For the text-containing cell, return its midpoint in (x, y) coordinate format. 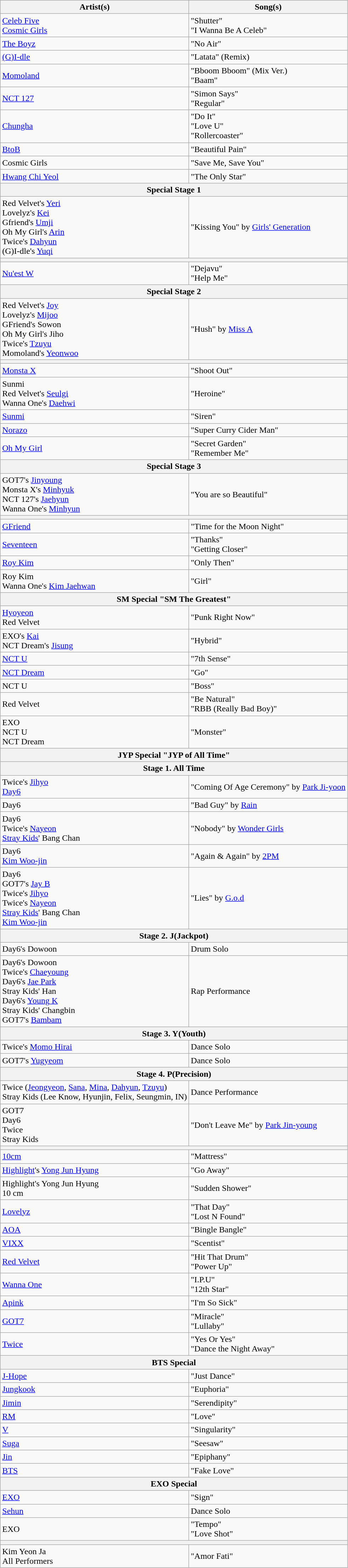
"Amor Fati" (268, 1556)
"Latata" (Remix) (268, 57)
NCT Dream (95, 672)
"Time for the Moon Night" (268, 526)
Sunmi (95, 416)
"Fake Love" (268, 1470)
"Serendipity" (268, 1403)
Jungkook (95, 1389)
GOT7's JinyoungMonsta X's MinhyukNCT 127's JaehyunWanna One's Minhyun (95, 494)
Suga (95, 1443)
J-Hope (95, 1376)
Day6Kim Woo-jin (95, 856)
Special Stage 3 (174, 466)
"You are so Beautiful" (268, 494)
"Heroine" (268, 393)
Roy Kim (95, 562)
Day6 (95, 805)
"No Air" (268, 44)
"Seesaw" (268, 1443)
Kim Yeon JaAll Performers (95, 1556)
Seventeen (95, 544)
Special Stage 1 (174, 190)
"Mattress" (268, 1157)
"Beautiful Pain" (268, 149)
"Boss" (268, 686)
"7th Sense" (268, 659)
"Secret Garden""Remember Me" (268, 448)
Stage 4. P(Precision) (174, 1074)
Highlight's Yong Jun Hyung10 cm (95, 1188)
"Dejavu""Help Me" (268, 274)
"Save Me, Save You" (268, 163)
BTS Special (174, 1362)
Stage 1. All Time (174, 768)
"Love" (268, 1416)
"Don't Leave Me" by Park Jin-young (268, 1125)
"Do It""Love U""Rollercoaster" (268, 126)
Wanna One (95, 1284)
"Siren" (268, 416)
"Girl" (268, 581)
"Shoot Out" (268, 370)
RM (95, 1416)
Norazo (95, 430)
Twice (Jeongyeon, Sana, Mina, Dahyun, Tzuyu)Stray Kids (Lee Know, Hyunjin, Felix, Seungmin, IN) (95, 1092)
Apink (95, 1303)
GFriend (95, 526)
"Tempo""Love Shot" (268, 1529)
"Simon Says""Regular" (268, 99)
BtoB (95, 149)
Artist(s) (95, 7)
Dance Performance (268, 1092)
"Be Natural""RBB (Really Bad Boy)" (268, 704)
"Shutter""I Wanna Be A Celeb" (268, 26)
"The Only Star" (268, 176)
"Bboom Bboom" (Mix Ver.)"Baam" (268, 75)
"Go Away" (268, 1170)
"That Day""Lost N Found" (268, 1211)
"Hit That Drum""Power Up" (268, 1261)
BTS (95, 1470)
"Epiphany" (268, 1457)
Red Velvet's YeriLovelyz's KeiGfriend's UmjiOh My Girl's ArinTwice's Dahyun(G)I-dle's Yuqi (95, 227)
EXO's KaiNCT Dream's Jisung (95, 641)
EXO Special (174, 1484)
Cosmic Girls (95, 163)
"Just Dance" (268, 1376)
Twice (95, 1344)
"Super Curry Cider Man" (268, 430)
Special Stage 2 (174, 292)
GOT7's Yugyeom (95, 1060)
NCT 127 (95, 99)
"Scentist" (268, 1243)
Highlight's Yong Jun Hyung (95, 1170)
EXONCT UNCT Dream (95, 732)
Sehun (95, 1511)
Stage 3. Y(Youth) (174, 1034)
"Only Then" (268, 562)
"Sudden Shower" (268, 1188)
HyoyeonRed Velvet (95, 617)
"Coming Of Age Ceremony" by Park Ji-yoon (268, 787)
Celeb FiveCosmic Girls (95, 26)
"Kissing You" by Girls' Generation (268, 227)
"Bad Guy" by Rain (268, 805)
V (95, 1430)
Momoland (95, 75)
Song(s) (268, 7)
GOT7 (95, 1321)
Twice's Momo Hirai (95, 1047)
SunmiRed Velvet's SeulgiWanna One's Daehwi (95, 393)
"Sign" (268, 1497)
VIXX (95, 1243)
"Again & Again" by 2PM (268, 856)
Jin (95, 1457)
GOT7Day6TwiceStray Kids (95, 1125)
"Nobody" by Wonder Girls (268, 828)
Red Velvet's JoyLovelyz's MijooGFriend's SowonOh My Girl's JihoTwice's TzuyuMomoland's Yeonwoo (95, 329)
The Boyz (95, 44)
Stage 2. J(Jackpot) (174, 935)
Rap Performance (268, 991)
"Yes Or Yes""Dance the Night Away" (268, 1344)
Day6GOT7's Jay BTwice's JihyoTwice's NayeonStray Kids' Bang ChanKim Woo-jin (95, 898)
"I.P.U""12th Star" (268, 1284)
"Punk Right Now" (268, 617)
SM Special "SM The Greatest" (174, 599)
AOA (95, 1230)
Day6's Dowoon (95, 949)
Twice's JihyoDay6 (95, 787)
Roy KimWanna One's Kim Jaehwan (95, 581)
Day6's DowoonTwice's ChaeyoungDay6's Jae ParkStray Kids' HanDay6's Young KStray Kids' ChangbinGOT7's Bambam (95, 991)
"Miracle""Lullaby" (268, 1321)
JYP Special "JYP of All Time" (174, 755)
10cm (95, 1157)
"Monster" (268, 732)
"Bingle Bangle" (268, 1230)
Day6Twice's NayeonStray Kids' Bang Chan (95, 828)
"I'm So Sick" (268, 1303)
"Singularity" (268, 1430)
"Euphoria" (268, 1389)
"Thanks""Getting Closer" (268, 544)
(G)I-dle (95, 57)
Hwang Chi Yeol (95, 176)
Oh My Girl (95, 448)
Chungha (95, 126)
Nu'est W (95, 274)
Jimin (95, 1403)
"Go" (268, 672)
"Lies" by G.o.d (268, 898)
"Hybrid" (268, 641)
"Hush" by Miss A (268, 329)
Monsta X (95, 370)
Drum Solo (268, 949)
Lovelyz (95, 1211)
